From the cell containing the given text, extract its center point as [x, y] coordinate. 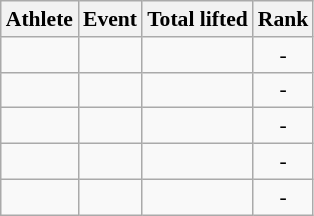
Event [110, 19]
Rank [284, 19]
Total lifted [198, 19]
Athlete [40, 19]
